Determine the [X, Y] coordinate at the center of the cell enclosing the given text.  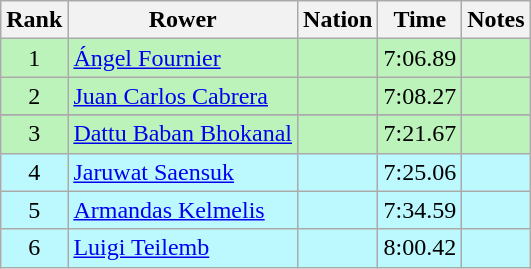
Ángel Fournier [183, 58]
Notes [496, 20]
5 [34, 210]
Jaruwat Saensuk [183, 172]
4 [34, 172]
Juan Carlos Cabrera [183, 96]
Time [420, 20]
Nation [338, 20]
7:34.59 [420, 210]
Armandas Kelmelis [183, 210]
6 [34, 248]
7:25.06 [420, 172]
7:21.67 [420, 134]
Rank [34, 20]
Luigi Teilemb [183, 248]
8:00.42 [420, 248]
7:06.89 [420, 58]
1 [34, 58]
7:08.27 [420, 96]
2 [34, 96]
Dattu Baban Bhokanal [183, 134]
Rower [183, 20]
3 [34, 134]
